Locate the cell with the specified text and output its (x, y) center coordinate. 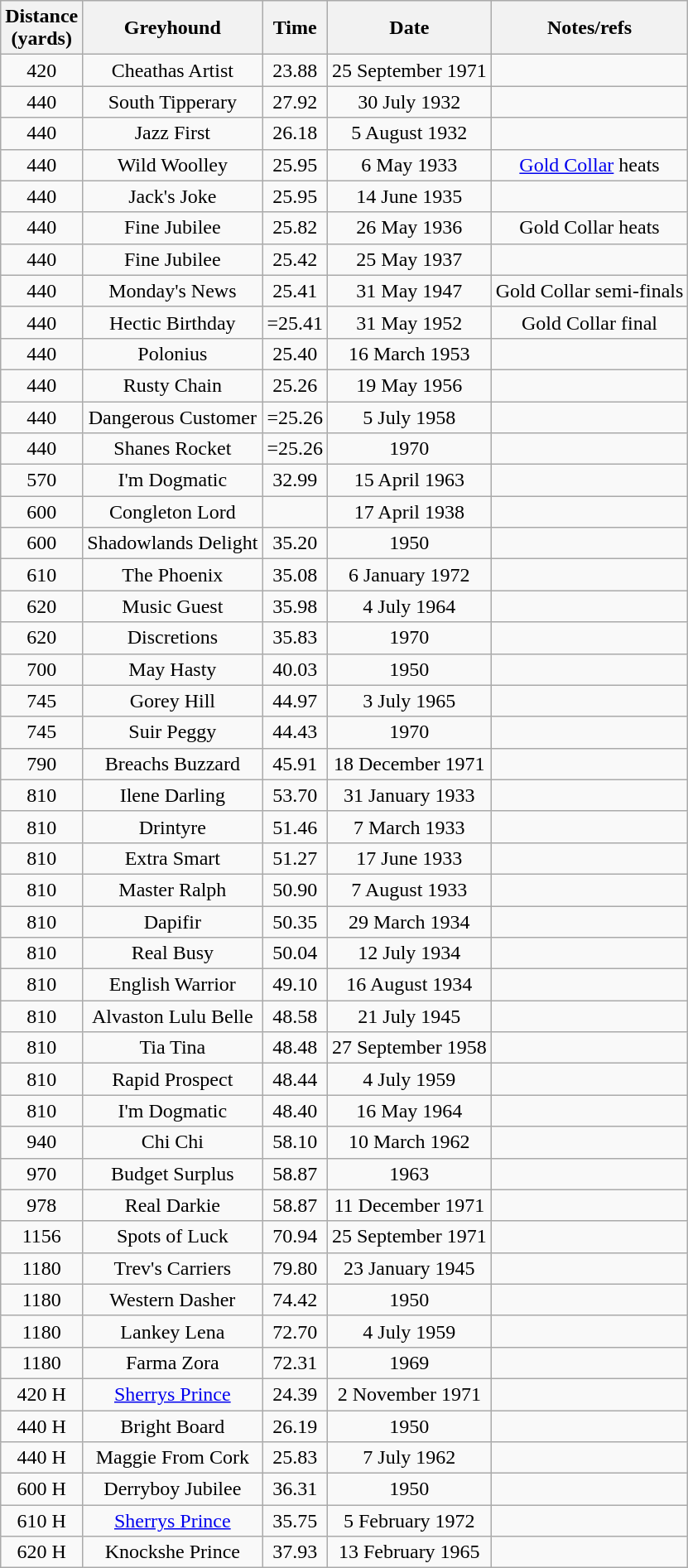
Congleton Lord (172, 512)
Time (295, 28)
17 April 1938 (409, 512)
Lankey Lena (172, 1331)
Date (409, 28)
Alvaston Lulu Belle (172, 1016)
25.42 (295, 259)
50.04 (295, 953)
Western Dasher (172, 1300)
6 May 1933 (409, 165)
25.83 (295, 1458)
Derryboy Jubilee (172, 1489)
Ilene Darling (172, 795)
27 September 1958 (409, 1048)
Monday's News (172, 291)
7 March 1933 (409, 827)
Real Busy (172, 953)
23 January 1945 (409, 1268)
Budget Surplus (172, 1174)
2 November 1971 (409, 1394)
Gold Collar final (589, 322)
26.19 (295, 1426)
16 March 1953 (409, 354)
Rusty Chain (172, 385)
48.44 (295, 1079)
51.46 (295, 827)
570 (41, 480)
27.92 (295, 102)
26 May 1936 (409, 228)
Extra Smart (172, 858)
Dangerous Customer (172, 417)
11 December 1971 (409, 1205)
Breachs Buzzard (172, 764)
Tia Tina (172, 1048)
36.31 (295, 1489)
35.08 (295, 575)
35.75 (295, 1521)
25.41 (295, 291)
25.40 (295, 354)
72.31 (295, 1363)
31 January 1933 (409, 795)
Gold Collar semi-finals (589, 291)
40.03 (295, 669)
5 August 1932 (409, 133)
Suir Peggy (172, 732)
Master Ralph (172, 890)
790 (41, 764)
1969 (409, 1363)
35.98 (295, 606)
Cheathas Artist (172, 70)
32.99 (295, 480)
Chi Chi (172, 1142)
Spots of Luck (172, 1237)
Hectic Birthday (172, 322)
31 May 1952 (409, 322)
Knockshe Prince (172, 1552)
37.93 (295, 1552)
610 H (41, 1521)
420 (41, 70)
74.42 (295, 1300)
Discretions (172, 638)
14 June 1935 (409, 196)
25 May 1937 (409, 259)
Jack's Joke (172, 196)
44.43 (295, 732)
58.10 (295, 1142)
Greyhound (172, 28)
Trev's Carriers (172, 1268)
50.35 (295, 922)
48.58 (295, 1016)
Music Guest (172, 606)
5 February 1972 (409, 1521)
23.88 (295, 70)
Farma Zora (172, 1363)
Maggie From Cork (172, 1458)
The Phoenix (172, 575)
7 July 1962 (409, 1458)
48.48 (295, 1048)
35.83 (295, 638)
25.26 (295, 385)
3 July 1965 (409, 701)
English Warrior (172, 985)
May Hasty (172, 669)
Shadowlands Delight (172, 543)
24.39 (295, 1394)
72.70 (295, 1331)
South Tipperary (172, 102)
30 July 1932 (409, 102)
4 July 1964 (409, 606)
53.70 (295, 795)
48.40 (295, 1111)
49.10 (295, 985)
978 (41, 1205)
13 February 1965 (409, 1552)
620 H (41, 1552)
70.94 (295, 1237)
700 (41, 669)
16 May 1964 (409, 1111)
940 (41, 1142)
Distance (yards) (41, 28)
600 H (41, 1489)
6 January 1972 (409, 575)
7 August 1933 (409, 890)
Jazz First (172, 133)
79.80 (295, 1268)
16 August 1934 (409, 985)
21 July 1945 (409, 1016)
31 May 1947 (409, 291)
44.97 (295, 701)
12 July 1934 (409, 953)
Notes/refs (589, 28)
Wild Woolley (172, 165)
Polonius (172, 354)
25.82 (295, 228)
Gorey Hill (172, 701)
Drintyre (172, 827)
26.18 (295, 133)
17 June 1933 (409, 858)
Shanes Rocket (172, 449)
51.27 (295, 858)
10 March 1962 (409, 1142)
5 July 1958 (409, 417)
970 (41, 1174)
=25.41 (295, 322)
Dapifir (172, 922)
50.90 (295, 890)
1156 (41, 1237)
19 May 1956 (409, 385)
420 H (41, 1394)
18 December 1971 (409, 764)
Real Darkie (172, 1205)
15 April 1963 (409, 480)
610 (41, 575)
29 March 1934 (409, 922)
35.20 (295, 543)
Bright Board (172, 1426)
1963 (409, 1174)
45.91 (295, 764)
Rapid Prospect (172, 1079)
